Provide the (x, y) coordinate of the cell's center where the given text is located.  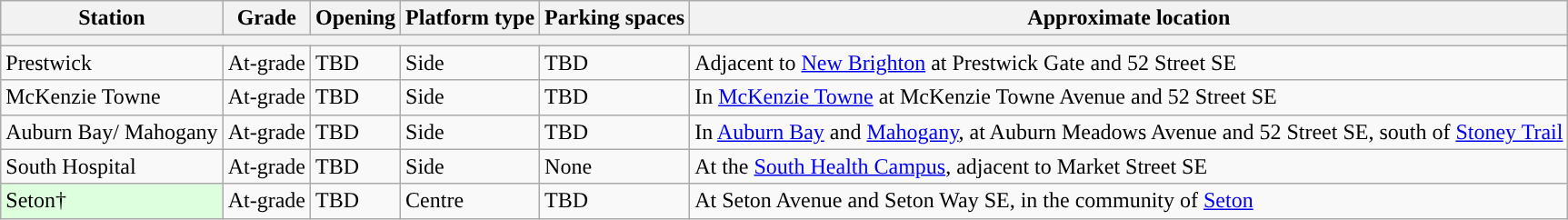
In McKenzie Towne at McKenzie Towne Avenue and 52 Street SE (1129, 97)
Auburn Bay/ Mahogany (112, 132)
Adjacent to New Brighton at Prestwick Gate and 52 Street SE (1129, 63)
Grade (266, 18)
Parking spaces (614, 18)
Platform type (471, 18)
McKenzie Towne (112, 97)
Prestwick (112, 63)
None (614, 166)
South Hospital (112, 166)
At the South Health Campus, adjacent to Market Street SE (1129, 166)
Opening (355, 18)
Station (112, 18)
At Seton Avenue and Seton Way SE, in the community of Seton (1129, 201)
Approximate location (1129, 18)
Seton† (112, 201)
Centre (471, 201)
In Auburn Bay and Mahogany, at Auburn Meadows Avenue and 52 Street SE, south of Stoney Trail (1129, 132)
